Identify which cell holds the provided text, then report its (X, Y) central coordinate. 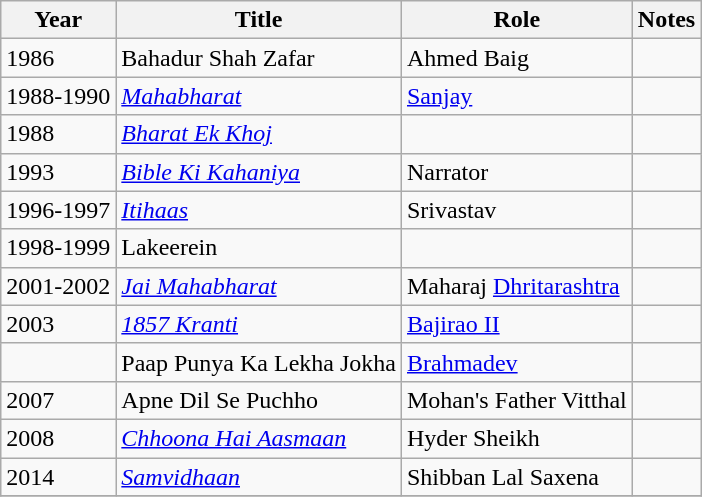
Bible Ki Kahaniya (259, 172)
Shibban Lal Saxena (516, 477)
1986 (58, 58)
1857 Kranti (259, 324)
Bharat Ek Khoj (259, 134)
1998-1999 (58, 248)
Samvidhaan (259, 477)
Brahmadev (516, 362)
Apne Dil Se Puchho (259, 400)
2007 (58, 400)
Maharaj Dhritarashtra (516, 286)
Title (259, 20)
Mahabharat (259, 96)
Role (516, 20)
2003 (58, 324)
2014 (58, 477)
Bajirao II (516, 324)
2008 (58, 438)
Narrator (516, 172)
Jai Mahabharat (259, 286)
Hyder Sheikh (516, 438)
1988 (58, 134)
Sanjay (516, 96)
1996-1997 (58, 210)
Itihaas (259, 210)
Lakeerein (259, 248)
Bahadur Shah Zafar (259, 58)
Notes (666, 20)
1993 (58, 172)
Mohan's Father Vitthal (516, 400)
1988-1990 (58, 96)
Ahmed Baig (516, 58)
Srivastav (516, 210)
Paap Punya Ka Lekha Jokha (259, 362)
Chhoona Hai Aasmaan (259, 438)
Year (58, 20)
2001-2002 (58, 286)
